Search for the cell housing the specified text and yield its (x, y) center coordinate. 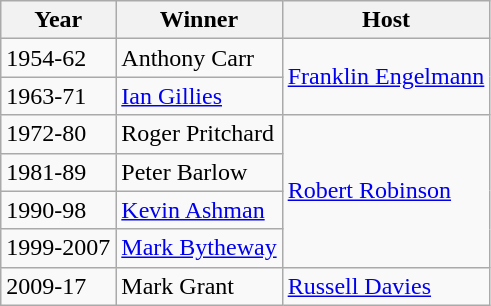
Mark Bytheway (199, 248)
2009-17 (58, 286)
Host (386, 20)
1999-2007 (58, 248)
Ian Gillies (199, 96)
1954-62 (58, 58)
Russell Davies (386, 286)
1963-71 (58, 96)
Kevin Ashman (199, 210)
Winner (199, 20)
Franklin Engelmann (386, 77)
Robert Robinson (386, 191)
Anthony Carr (199, 58)
Roger Pritchard (199, 134)
1972-80 (58, 134)
Year (58, 20)
Peter Barlow (199, 172)
Mark Grant (199, 286)
1981-89 (58, 172)
1990-98 (58, 210)
